Search for the cell housing the specified text and yield its (x, y) center coordinate. 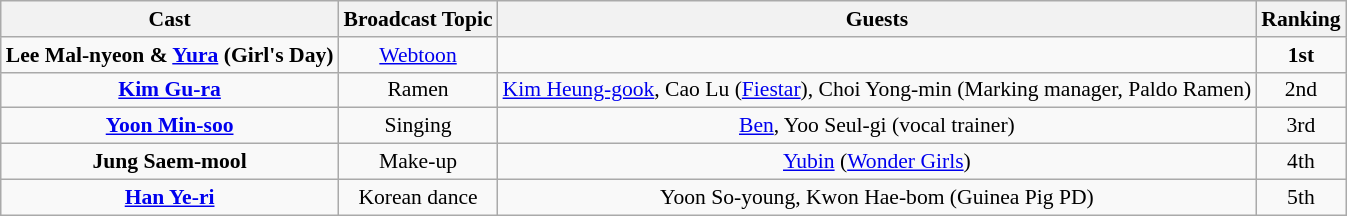
Singing (418, 126)
Broadcast Topic (418, 19)
Ramen (418, 90)
Yoon So-young, Kwon Hae-bom (Guinea Pig PD) (878, 197)
5th (1300, 197)
Lee Mal-nyeon & Yura (Girl's Day) (170, 55)
Ben, Yoo Seul-gi (vocal trainer) (878, 126)
Cast (170, 19)
Guests (878, 19)
Make-up (418, 162)
Han Ye-ri (170, 197)
Jung Saem-mool (170, 162)
Ranking (1300, 19)
Yoon Min-soo (170, 126)
Korean dance (418, 197)
1st (1300, 55)
Webtoon (418, 55)
4th (1300, 162)
3rd (1300, 126)
Yubin (Wonder Girls) (878, 162)
2nd (1300, 90)
Kim Gu-ra (170, 90)
Kim Heung-gook, Cao Lu (Fiestar), Choi Yong-min (Marking manager, Paldo Ramen) (878, 90)
